Return (X, Y) of the center of cell containing provided text 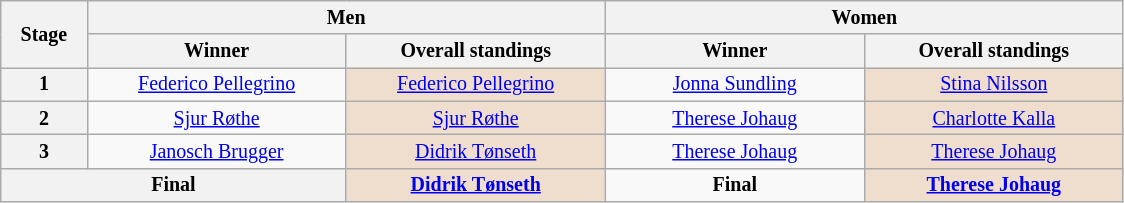
Stage (44, 34)
3 (44, 152)
Jonna Sundling (734, 84)
Women (864, 18)
Charlotte Kalla (994, 118)
2 (44, 118)
Stina Nilsson (994, 84)
Men (346, 18)
Janosch Brugger (216, 152)
1 (44, 84)
